Extract the [x, y] coordinate from the center of the cell holding the provided text.  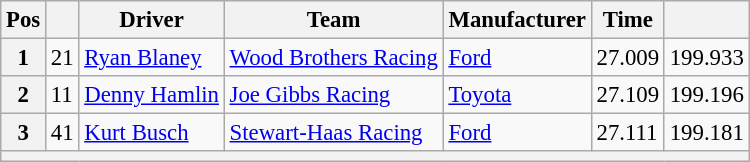
199.181 [706, 133]
Stewart-Haas Racing [334, 133]
199.196 [706, 95]
3 [24, 133]
2 [24, 95]
27.109 [628, 95]
41 [62, 133]
Manufacturer [517, 20]
21 [62, 58]
199.933 [706, 58]
Wood Brothers Racing [334, 58]
Denny Hamlin [152, 95]
Pos [24, 20]
Driver [152, 20]
Toyota [517, 95]
1 [24, 58]
27.009 [628, 58]
Joe Gibbs Racing [334, 95]
Kurt Busch [152, 133]
Ryan Blaney [152, 58]
Time [628, 20]
Team [334, 20]
11 [62, 95]
27.111 [628, 133]
